For the text-containing cell, return its midpoint in (X, Y) coordinate format. 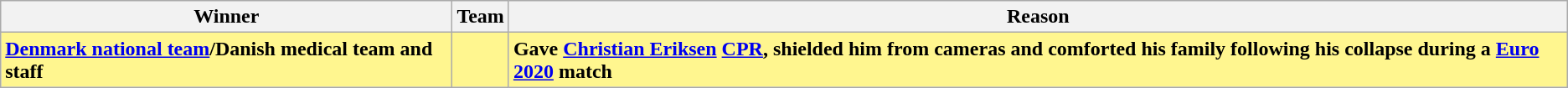
Gave Christian Eriksen CPR, shielded him from cameras and comforted his family following his collapse during a Euro 2020 match (1038, 60)
Winner (226, 17)
Team (481, 17)
Reason (1038, 17)
Denmark national team/Danish medical team and staff (226, 60)
